Pinpoint the cell where the given text exists, returning its [x, y] midpoint coordinate. 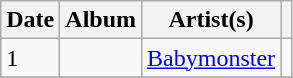
Artist(s) [212, 20]
Date [30, 20]
Album [101, 20]
1 [30, 58]
Babymonster [212, 58]
